Capture the cell that displays the provided text and extract its (X, Y) central coordinate. 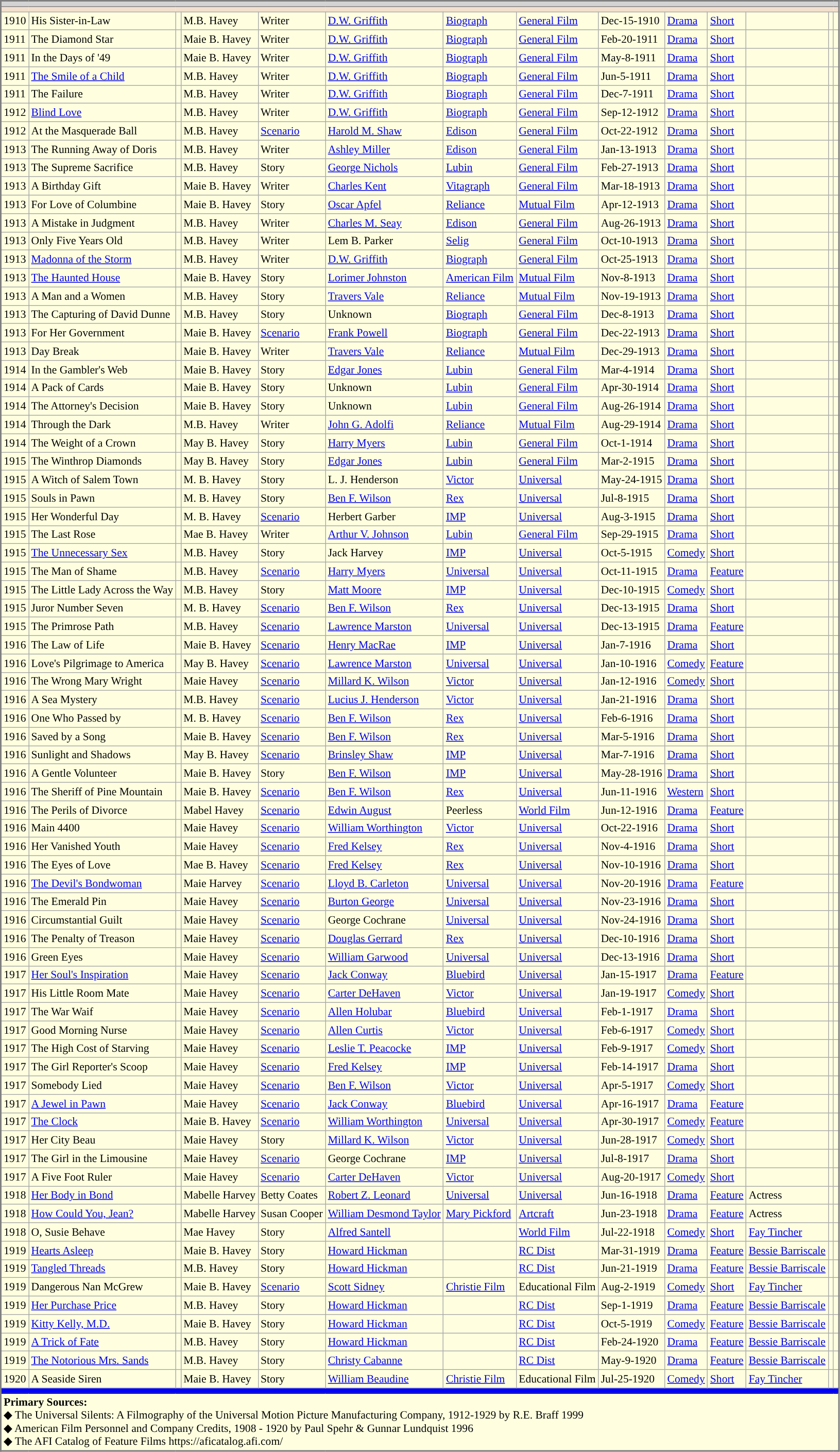
How Could You, Jean? (102, 1214)
The Law of Life (102, 645)
His Little Room Mate (102, 994)
Apr-16-1917 (631, 1104)
Brinsley Shaw (384, 755)
Feb-14-1917 (631, 1067)
A Gentle Volunteer (102, 774)
The Haunted House (102, 278)
Jun-12-1916 (631, 810)
The Failure (102, 94)
For Her Government (102, 333)
Vitagraph (480, 186)
Harold M. Shaw (384, 131)
Apr-30-1914 (631, 388)
Lloyd B. Carleton (384, 883)
Her Vanished Youth (102, 847)
Matt Moore (384, 590)
Mar-2-1915 (631, 462)
Jan-21-1916 (631, 700)
Mar-18-1913 (631, 186)
Feb-1-1917 (631, 1012)
Aug-26-1914 (631, 406)
Through the Dark (102, 425)
Dec-10-1915 (631, 590)
William Beaudine (384, 1379)
Somebody Lied (102, 1085)
Jun-5-1911 (631, 76)
L. J. Henderson (384, 480)
1910 (15, 21)
Her Wonderful Day (102, 517)
Dec-8-1913 (631, 315)
1920 (15, 1379)
Dec-15-1910 (631, 21)
Edwin August (384, 810)
In the Gambler's Web (102, 370)
The Little Lady Across the Way (102, 590)
The Eyes of Love (102, 865)
Mae Havey (219, 1232)
Jan-12-1916 (631, 681)
Mary Pickford (480, 1214)
Feb-20-1911 (631, 40)
Sep-12-1912 (631, 113)
Allen Holubar (384, 1012)
Charles M. Seay (384, 223)
O, Susie Behave (102, 1232)
Aug-20-1917 (631, 1177)
George Nichols (384, 168)
Blind Love (102, 113)
Jul-22-1918 (631, 1232)
Aug-29-1914 (631, 425)
Betty Coates (292, 1195)
Apr-5-1917 (631, 1085)
Oct-22-1916 (631, 828)
In the Days of '49 (102, 58)
Feb-6-1916 (631, 719)
Lucius J. Henderson (384, 700)
American Film (480, 278)
The Girl Reporter's Scoop (102, 1067)
Jan-19-1917 (631, 994)
Mar-7-1916 (631, 755)
Nov-10-1916 (631, 865)
Mar-4-1914 (631, 370)
Only Five Years Old (102, 241)
The Primrose Path (102, 627)
Ashley Miller (384, 149)
The Man of Shame (102, 572)
Sep-29-1915 (631, 535)
John G. Adolfi (384, 425)
Oct-1-1914 (631, 443)
Nov-4-1916 (631, 847)
The Supreme Sacrifice (102, 168)
Day Break (102, 351)
Charles Kent (384, 186)
Jul-8-1917 (631, 1159)
Allen Curtis (384, 1030)
Alfred Santell (384, 1232)
Her City Beau (102, 1140)
May-28-1916 (631, 774)
The Emerald Pin (102, 902)
Jan-13-1913 (631, 149)
Jan-10-1916 (631, 663)
Mar-5-1916 (631, 737)
Aug-2-1919 (631, 1287)
Feb-6-1917 (631, 1030)
Dec-10-1916 (631, 938)
Henry MacRae (384, 645)
A Man and a Women (102, 296)
The Attorney's Decision (102, 406)
The Capturing of David Dunne (102, 315)
Oct-5-1919 (631, 1324)
Dec-29-1913 (631, 351)
Feb-24-1920 (631, 1342)
Peerless (480, 810)
Susan Cooper (292, 1214)
A Mistake in Judgment (102, 223)
The War Waif (102, 1012)
Kitty Kelly, M.D. (102, 1324)
The Running Away of Doris (102, 149)
The Perils of Divorce (102, 810)
Jan-15-1917 (631, 975)
One Who Passed by (102, 719)
Christy Cabanne (384, 1361)
Arthur V. Johnson (384, 535)
Good Morning Nurse (102, 1030)
Oct-22-1912 (631, 131)
Lorimer Johnston (384, 278)
Aug-3-1915 (631, 517)
Jan-7-1916 (631, 645)
The Clock (102, 1122)
The Girl in the Limousine (102, 1159)
Oct-25-1913 (631, 260)
The Wrong Mary Wright (102, 681)
Jun-21-1919 (631, 1269)
Main 4400 (102, 828)
Jul-8-1915 (631, 498)
Lem B. Parker (384, 241)
Artcraft (557, 1214)
The Notorious Mrs. Sands (102, 1361)
The Diamond Star (102, 40)
Jun-16-1918 (631, 1195)
For Love of Columbine (102, 204)
May-9-1920 (631, 1361)
Douglas Gerrard (384, 938)
Selig (480, 241)
Mabel Havey (219, 810)
Juror Number Seven (102, 608)
Mar-31-1919 (631, 1251)
A Birthday Gift (102, 186)
At the Masquerade Ball (102, 131)
William Desmond Taylor (384, 1214)
Dangerous Nan McGrew (102, 1287)
Saved by a Song (102, 737)
The Sheriff of Pine Mountain (102, 792)
A Jewel in Pawn (102, 1104)
Jun-23-1918 (631, 1214)
William Garwood (384, 957)
A Seaside Siren (102, 1379)
The Unnecessary Sex (102, 553)
His Sister-in-Law (102, 21)
Hearts Asleep (102, 1251)
Jun-11-1916 (631, 792)
Frank Powell (384, 333)
Circumstantial Guilt (102, 920)
The Weight of a Crown (102, 443)
May-24-1915 (631, 480)
Maie Harvey (219, 883)
Feb-27-1913 (631, 168)
Oct-10-1913 (631, 241)
Nov-8-1913 (631, 278)
A Sea Mystery (102, 700)
Dec-13-1916 (631, 957)
May-8-1911 (631, 58)
Nov-24-1916 (631, 920)
The Winthrop Diamonds (102, 462)
Souls in Pawn (102, 498)
Herbert Garber (384, 517)
Her Purchase Price (102, 1306)
Oct-11-1915 (631, 572)
Madonna of the Storm (102, 260)
Sunlight and Shadows (102, 755)
The Last Rose (102, 535)
A Pack of Cards (102, 388)
Apr-12-1913 (631, 204)
The Smile of a Child (102, 76)
A Five Foot Ruler (102, 1177)
A Trick of Fate (102, 1342)
Feb-9-1917 (631, 1049)
Jun-28-1917 (631, 1140)
Green Eyes (102, 957)
The Penalty of Treason (102, 938)
Apr-30-1917 (631, 1122)
Dec-7-1911 (631, 94)
Nov-20-1916 (631, 883)
Her Body in Bond (102, 1195)
Robert Z. Leonard (384, 1195)
Scott Sidney (384, 1287)
Her Soul's Inspiration (102, 975)
Leslie T. Peacocke (384, 1049)
Tangled Threads (102, 1269)
Sep-1-1919 (631, 1306)
Dec-22-1913 (631, 333)
Jul-25-1920 (631, 1379)
Oscar Apfel (384, 204)
A Witch of Salem Town (102, 480)
Aug-26-1913 (631, 223)
Western (686, 792)
Love's Pilgrimage to America (102, 663)
Nov-23-1916 (631, 902)
Burton George (384, 902)
Oct-5-1915 (631, 553)
The Devil's Bondwoman (102, 883)
Nov-19-1913 (631, 296)
Jack Harvey (384, 553)
The High Cost of Starving (102, 1049)
